From the cell containing the given text, extract its center point as [X, Y] coordinate. 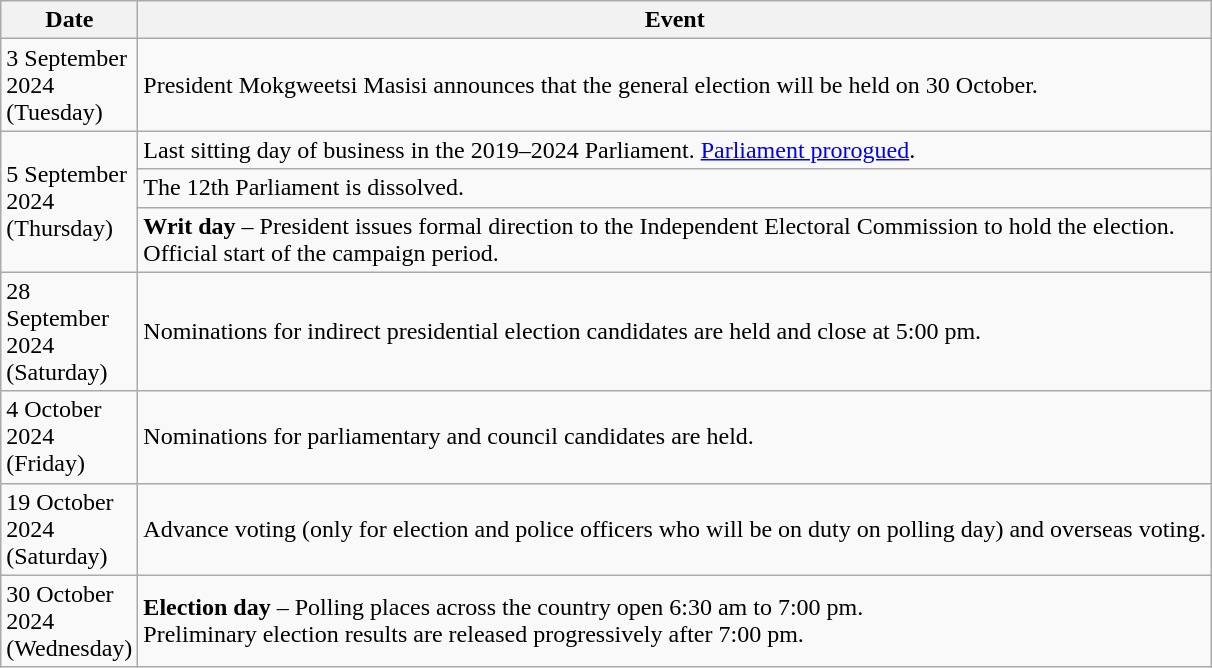
Election day – Polling places across the country open 6:30 am to 7:00 pm.Preliminary election results are released progressively after 7:00 pm. [675, 621]
Last sitting day of business in the 2019–2024 Parliament. Parliament prorogued. [675, 150]
28 September 2024 (Saturday) [70, 332]
3 September 2024 (Tuesday) [70, 85]
30 October 2024 (Wednesday) [70, 621]
Date [70, 20]
Writ day – President issues formal direction to the Independent Electoral Commission to hold the election.Official start of the campaign period. [675, 240]
5 September 2024 (Thursday) [70, 202]
Event [675, 20]
19 October 2024 (Saturday) [70, 529]
The 12th Parliament is dissolved. [675, 188]
Nominations for indirect presidential election candidates are held and close at 5:00 pm. [675, 332]
Nominations for parliamentary and council candidates are held. [675, 437]
President Mokgweetsi Masisi announces that the general election will be held on 30 October. [675, 85]
Advance voting (only for election and police officers who will be on duty on polling day) and overseas voting. [675, 529]
4 October 2024 (Friday) [70, 437]
